Extract the [X, Y] coordinate from the center of the cell holding the provided text.  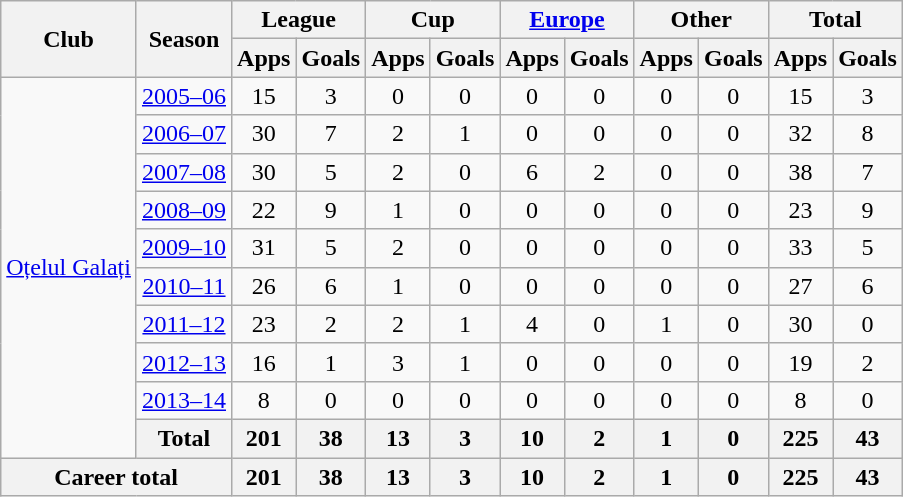
2009–10 [184, 248]
2008–09 [184, 210]
Europe [567, 20]
19 [800, 362]
Club [69, 39]
Cup [433, 20]
Other [701, 20]
2010–11 [184, 286]
2007–08 [184, 172]
2013–14 [184, 400]
2006–07 [184, 134]
22 [264, 210]
Oțelul Galați [69, 268]
31 [264, 248]
4 [532, 324]
2005–06 [184, 96]
Career total [116, 477]
2011–12 [184, 324]
League [299, 20]
Season [184, 39]
16 [264, 362]
27 [800, 286]
2012–13 [184, 362]
33 [800, 248]
26 [264, 286]
32 [800, 134]
